Determine the (x, y) coordinate at the center of the cell enclosing the given text.  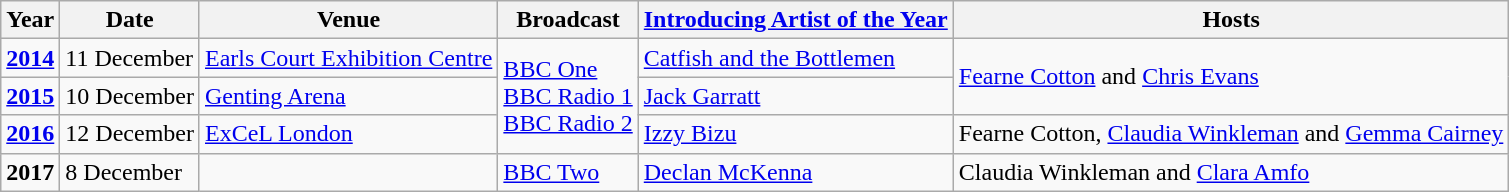
10 December (130, 96)
12 December (130, 134)
Venue (348, 20)
Broadcast (568, 20)
Catfish and the Bottlemen (796, 58)
BBC Two (568, 172)
Izzy Bizu (796, 134)
2017 (30, 172)
2014 (30, 58)
2016 (30, 134)
Claudia Winkleman and Clara Amfo (1231, 172)
8 December (130, 172)
Earls Court Exhibition Centre (348, 58)
Genting Arena (348, 96)
BBC OneBBC Radio 1BBC Radio 2 (568, 96)
ExCeL London (348, 134)
Fearne Cotton and Chris Evans (1231, 77)
Hosts (1231, 20)
2015 (30, 96)
Introducing Artist of the Year (796, 20)
Fearne Cotton, Claudia Winkleman and Gemma Cairney (1231, 134)
11 December (130, 58)
Declan McKenna (796, 172)
Year (30, 20)
Date (130, 20)
Jack Garratt (796, 96)
